Find where the given text appears and provide that cell's center as [x, y] coordinate. 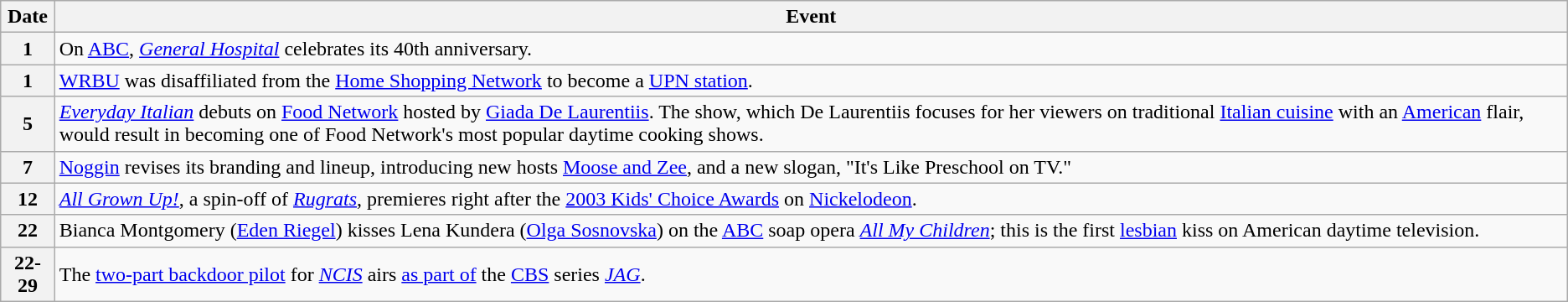
Noggin revises its branding and lineup, introducing new hosts Moose and Zee, and a new slogan, "It's Like Preschool on TV." [811, 167]
WRBU was disaffiliated from the Home Shopping Network to become a UPN station. [811, 81]
22 [28, 231]
On ABC, General Hospital celebrates its 40th anniversary. [811, 49]
22-29 [28, 273]
5 [28, 124]
Event [811, 17]
All Grown Up!, a spin-off of Rugrats, premieres right after the 2003 Kids' Choice Awards on Nickelodeon. [811, 199]
7 [28, 167]
Date [28, 17]
12 [28, 199]
The two-part backdoor pilot for NCIS airs as part of the CBS series JAG. [811, 273]
